Return the (x, y) coordinate for the center point of the cell that contains the specified text.  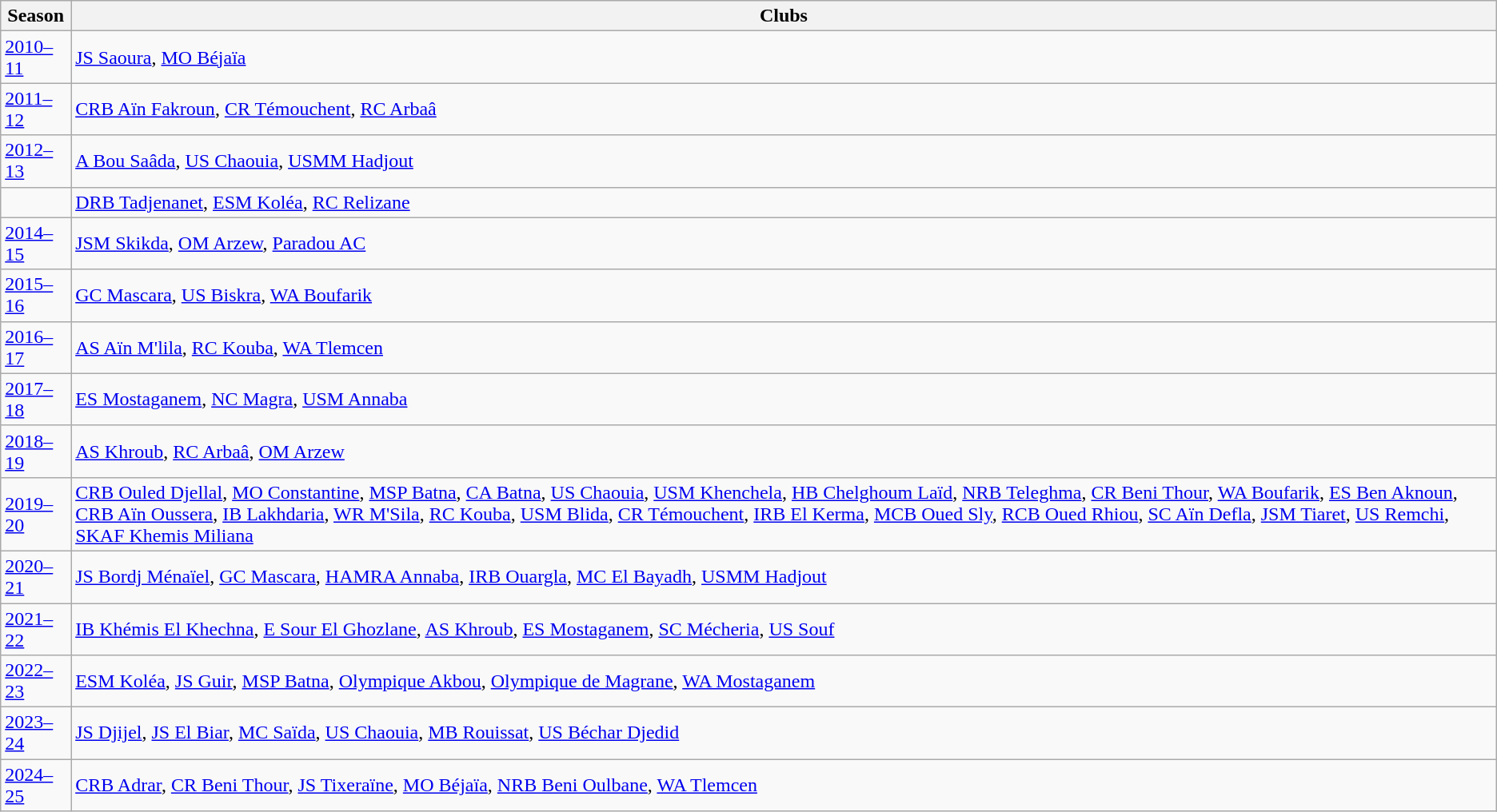
Season (36, 16)
2017–18 (36, 400)
A Bou Saâda, US Chaouia, USMM Hadjout (784, 161)
2023–24 (36, 734)
JS Djijel, JS El Biar, MC Saïda, US Chaouia, MB Rouissat, US Béchar Djedid (784, 734)
GC Mascara, US Biskra, WA Boufarik (784, 296)
CRB Adrar, CR Beni Thour, JS Tixeraïne, MO Béjaïa, NRB Beni Oulbane, WA Tlemcen (784, 785)
JSM Skikda, OM Arzew, Paradou AC (784, 243)
2015–16 (36, 296)
AS Khroub, RC Arbaâ, OM Arzew (784, 451)
JS Bordj Ménaïel, GC Mascara, HAMRA Annaba, IRB Ouargla, MC El Bayadh, USMM Hadjout (784, 577)
2011–12 (36, 109)
2024–25 (36, 785)
Clubs (784, 16)
2022–23 (36, 681)
ESM Koléa, JS Guir, MSP Batna, Olympique Akbou, Olympique de Magrane, WA Mostaganem (784, 681)
2016–17 (36, 347)
JS Saoura, MO Béjaïa (784, 58)
2018–19 (36, 451)
IB Khémis El Khechna, E Sour El Ghozlane, AS Khroub, ES Mostaganem, SC Mécheria, US Souf (784, 628)
ES Mostaganem, NC Magra, USM Annaba (784, 400)
2020–21 (36, 577)
2014–15 (36, 243)
2019–20 (36, 514)
2012–13 (36, 161)
CRB Aïn Fakroun, CR Témouchent, RC Arbaâ (784, 109)
2021–22 (36, 628)
2010–11 (36, 58)
DRB Tadjenanet, ESM Koléa, RC Relizane (784, 202)
AS Aïn M'lila, RC Kouba, WA Tlemcen (784, 347)
